Scan for the cell matching the given text and deliver its [x, y] coordinate at center. 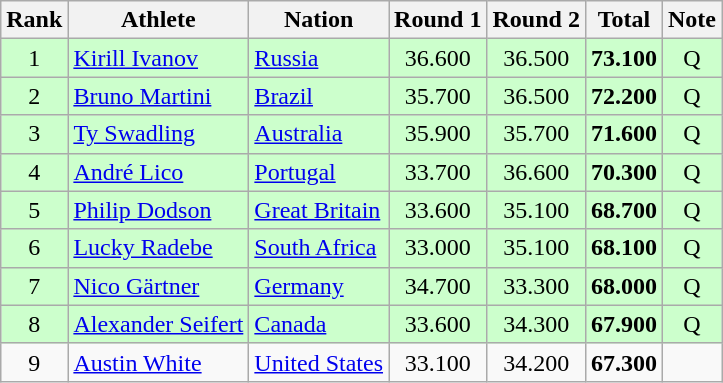
67.900 [624, 324]
Brazil [319, 96]
35.900 [438, 134]
68.700 [624, 210]
Kirill Ivanov [158, 58]
3 [34, 134]
2 [34, 96]
United States [319, 362]
Russia [319, 58]
6 [34, 248]
Great Britain [319, 210]
9 [34, 362]
1 [34, 58]
Canada [319, 324]
34.200 [536, 362]
Total [624, 20]
André Lico [158, 172]
68.100 [624, 248]
71.600 [624, 134]
Athlete [158, 20]
South Africa [319, 248]
4 [34, 172]
5 [34, 210]
70.300 [624, 172]
33.700 [438, 172]
34.700 [438, 286]
34.300 [536, 324]
8 [34, 324]
Austin White [158, 362]
Nation [319, 20]
Round 1 [438, 20]
Lucky Radebe [158, 248]
68.000 [624, 286]
33.000 [438, 248]
Note [692, 20]
33.300 [536, 286]
Australia [319, 134]
Round 2 [536, 20]
33.100 [438, 362]
Alexander Seifert [158, 324]
Philip Dodson [158, 210]
72.200 [624, 96]
67.300 [624, 362]
Germany [319, 286]
Rank [34, 20]
Bruno Martini [158, 96]
73.100 [624, 58]
Nico Gärtner [158, 286]
Ty Swadling [158, 134]
7 [34, 286]
Portugal [319, 172]
